For the text-containing cell, return its midpoint in [X, Y] coordinate format. 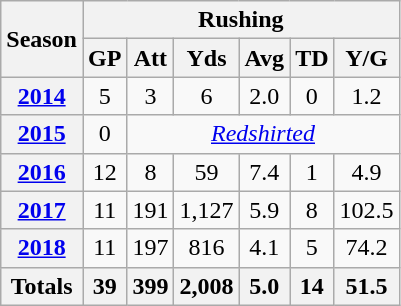
39 [104, 286]
5.9 [264, 210]
2.0 [264, 96]
59 [206, 172]
816 [206, 248]
Rushing [240, 20]
2016 [42, 172]
5.0 [264, 286]
Avg [264, 58]
74.2 [366, 248]
Season [42, 39]
6 [206, 96]
1.2 [366, 96]
Att [150, 58]
TD [312, 58]
14 [312, 286]
Yds [206, 58]
102.5 [366, 210]
2,008 [206, 286]
3 [150, 96]
197 [150, 248]
1,127 [206, 210]
2015 [42, 134]
4.1 [264, 248]
2018 [42, 248]
399 [150, 286]
4.9 [366, 172]
191 [150, 210]
Y/G [366, 58]
51.5 [366, 286]
2014 [42, 96]
2017 [42, 210]
1 [312, 172]
Totals [42, 286]
7.4 [264, 172]
GP [104, 58]
12 [104, 172]
Redshirted [263, 134]
